Scan for the cell matching the given text and deliver its [X, Y] coordinate at center. 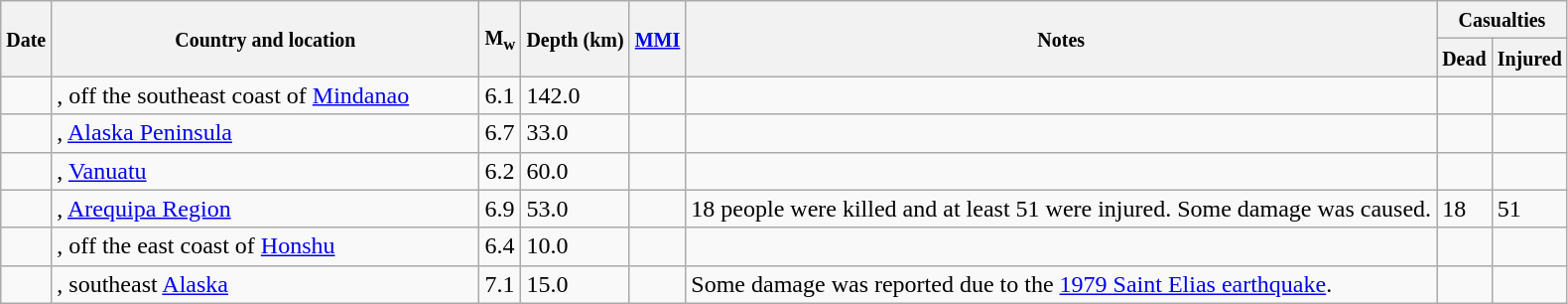
33.0 [576, 133]
6.9 [500, 209]
60.0 [576, 171]
, Arequipa Region [266, 209]
6.1 [500, 95]
, Alaska Peninsula [266, 133]
142.0 [576, 95]
Notes [1062, 39]
10.0 [576, 246]
7.1 [500, 284]
18 [1465, 209]
Date [26, 39]
Country and location [266, 39]
18 people were killed and at least 51 were injured. Some damage was caused. [1062, 209]
15.0 [576, 284]
6.2 [500, 171]
Mw [500, 39]
Some damage was reported due to the 1979 Saint Elias earthquake. [1062, 284]
Dead [1465, 58]
Depth (km) [576, 39]
53.0 [576, 209]
, off the southeast coast of Mindanao [266, 95]
Casualties [1503, 20]
, southeast Alaska [266, 284]
6.7 [500, 133]
, Vanuatu [266, 171]
Injured [1529, 58]
6.4 [500, 246]
51 [1529, 209]
MMI [657, 39]
, off the east coast of Honshu [266, 246]
